Provide the [X, Y] coordinate of the cell's center where the given text is located.  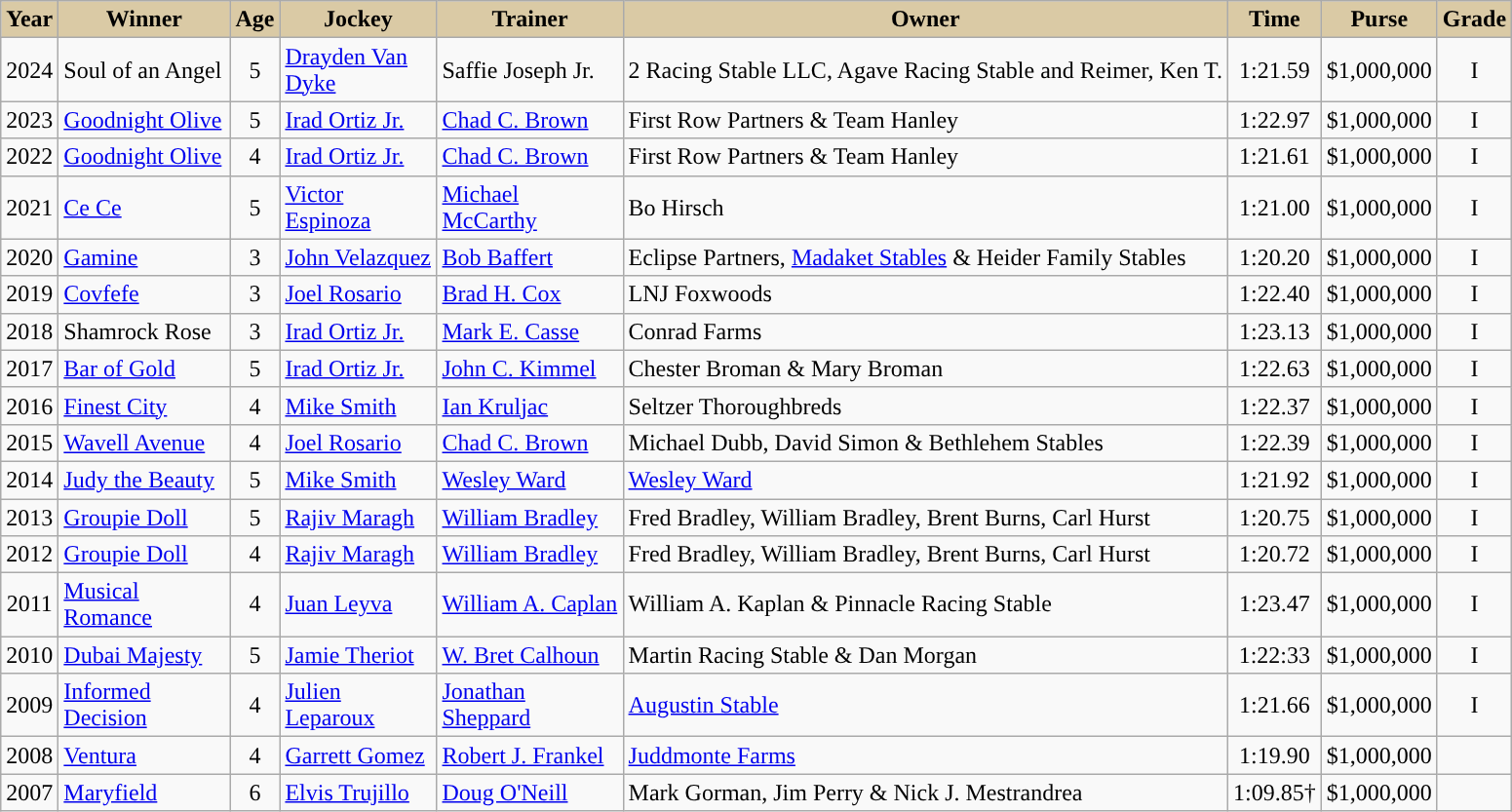
1:19.90 [1274, 755]
Augustin Stable [925, 706]
Michael Dubb, David Simon & Bethlehem Stables [925, 443]
W. Bret Calhoun [530, 655]
Juan Leyva [359, 604]
1:20.75 [1274, 518]
1:21.00 [1274, 207]
Garrett Gomez [359, 755]
1:22.97 [1274, 120]
William A. Caplan [530, 604]
Ventura [144, 755]
1:09.85† [1274, 793]
1:23.47 [1274, 604]
Finest City [144, 406]
1:22.39 [1274, 443]
1:21.59 [1274, 70]
Bo Hirsch [925, 207]
Time [1274, 19]
2019 [29, 294]
Year [29, 19]
Trainer [530, 19]
2013 [29, 518]
2020 [29, 257]
1:21.66 [1274, 706]
2009 [29, 706]
LNJ Foxwoods [925, 294]
Dubai Majesty [144, 655]
Mark Gorman, Jim Perry & Nick J. Mestrandrea [925, 793]
Covfefe [144, 294]
Eclipse Partners, Madaket Stables & Heider Family Stables [925, 257]
Judy the Beauty [144, 480]
1:22.40 [1274, 294]
Ian Kruljac [530, 406]
Victor Espinoza [359, 207]
Juddmonte Farms [925, 755]
Maryfield [144, 793]
Jonathan Sheppard [530, 706]
Grade [1474, 19]
Purse [1378, 19]
Saffie Joseph Jr. [530, 70]
1:21.61 [1274, 157]
Jamie Theriot [359, 655]
1:22.37 [1274, 406]
Winner [144, 19]
Brad H. Cox [530, 294]
Elvis Trujillo [359, 793]
2017 [29, 368]
Doug O'Neill [530, 793]
Jockey [359, 19]
2023 [29, 120]
1:21.92 [1274, 480]
2014 [29, 480]
Bob Baffert [530, 257]
John C. Kimmel [530, 368]
Seltzer Thoroughbreds [925, 406]
2008 [29, 755]
Martin Racing Stable & Dan Morgan [925, 655]
1:23.13 [1274, 331]
Michael McCarthy [530, 207]
2022 [29, 157]
Informed Decision [144, 706]
2015 [29, 443]
Age [255, 19]
2010 [29, 655]
Owner [925, 19]
2012 [29, 555]
Drayden Van Dyke [359, 70]
Shamrock Rose [144, 331]
2024 [29, 70]
1:22:33 [1274, 655]
William A. Kaplan & Pinnacle Racing Stable [925, 604]
2021 [29, 207]
Ce Ce [144, 207]
Robert J. Frankel [530, 755]
2 Racing Stable LLC, Agave Racing Stable and Reimer, Ken T. [925, 70]
Conrad Farms [925, 331]
Gamine [144, 257]
Chester Broman & Mary Broman [925, 368]
Bar of Gold [144, 368]
6 [255, 793]
2018 [29, 331]
Wavell Avenue [144, 443]
2011 [29, 604]
1:20.20 [1274, 257]
2007 [29, 793]
Mark E. Casse [530, 331]
Julien Leparoux [359, 706]
2016 [29, 406]
John Velazquez [359, 257]
Musical Romance [144, 604]
Soul of an Angel [144, 70]
1:20.72 [1274, 555]
1:22.63 [1274, 368]
